Determine the (x, y) coordinate at the center of the cell enclosing the given text.  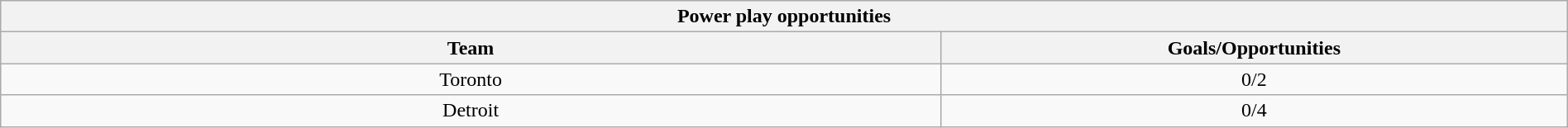
Power play opportunities (784, 17)
0/4 (1254, 111)
Team (471, 48)
Toronto (471, 79)
Goals/Opportunities (1254, 48)
Detroit (471, 111)
0/2 (1254, 79)
